Extract the [X, Y] coordinate from the center of the cell holding the provided text.  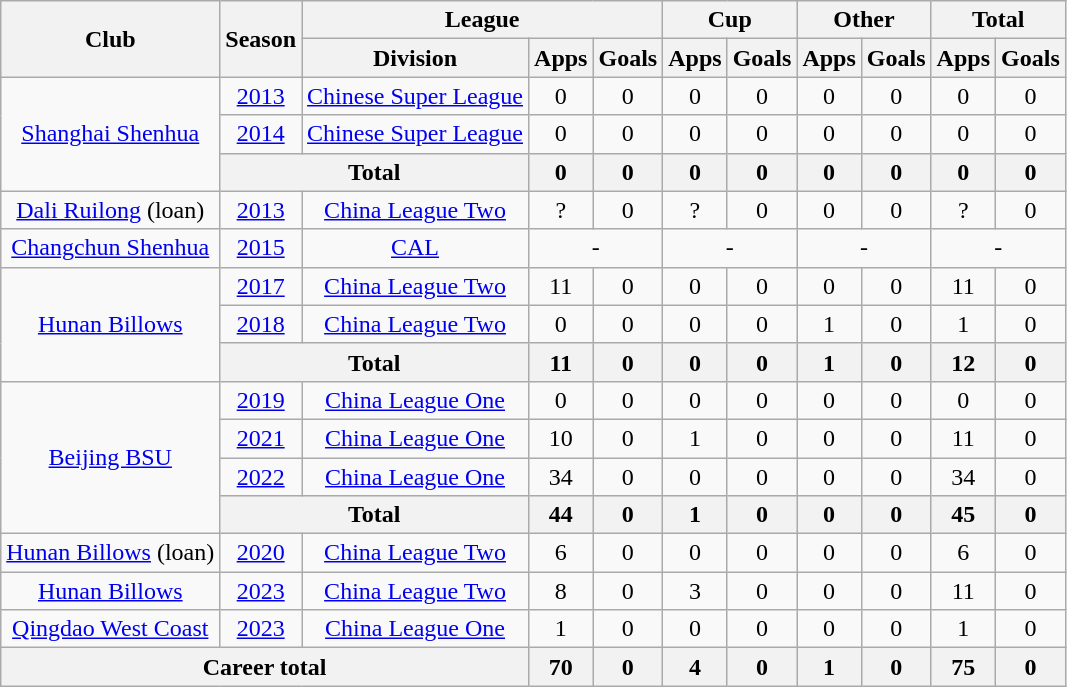
12 [963, 362]
2021 [261, 438]
Career total [265, 667]
10 [561, 438]
2018 [261, 324]
75 [963, 667]
2019 [261, 400]
2014 [261, 134]
Hunan Billows (loan) [110, 553]
70 [561, 667]
2020 [261, 553]
Beijing BSU [110, 457]
2022 [261, 477]
44 [561, 515]
League [482, 20]
4 [695, 667]
8 [561, 591]
3 [695, 591]
Club [110, 39]
Cup [730, 20]
2017 [261, 286]
Dali Ruilong (loan) [110, 210]
45 [963, 515]
Division [416, 58]
Changchun Shenhua [110, 248]
2015 [261, 248]
Qingdao West Coast [110, 629]
Season [261, 39]
CAL [416, 248]
Shanghai Shenhua [110, 134]
Other [864, 20]
